Return the (X, Y) coordinate for the center point of the cell that contains the specified text.  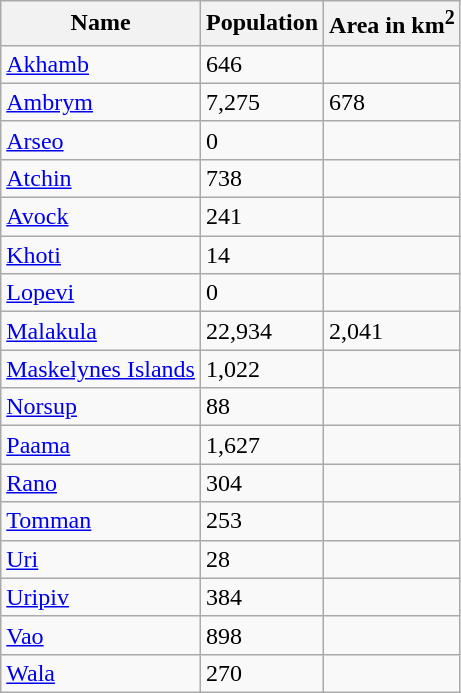
Malakula (101, 331)
738 (262, 178)
Akhamb (101, 64)
Avock (101, 217)
Area in km2 (392, 24)
Atchin (101, 178)
Norsup (101, 407)
1,627 (262, 445)
Name (101, 24)
Maskelynes Islands (101, 369)
Khoti (101, 255)
1,022 (262, 369)
270 (262, 673)
898 (262, 635)
28 (262, 559)
241 (262, 217)
Wala (101, 673)
304 (262, 483)
14 (262, 255)
Uripiv (101, 597)
Population (262, 24)
22,934 (262, 331)
88 (262, 407)
Vao (101, 635)
678 (392, 102)
Tomman (101, 521)
7,275 (262, 102)
Rano (101, 483)
Paama (101, 445)
646 (262, 64)
384 (262, 597)
253 (262, 521)
Ambrym (101, 102)
Uri (101, 559)
Arseo (101, 140)
Lopevi (101, 293)
2,041 (392, 331)
